Capture the cell that displays the provided text and extract its (X, Y) central coordinate. 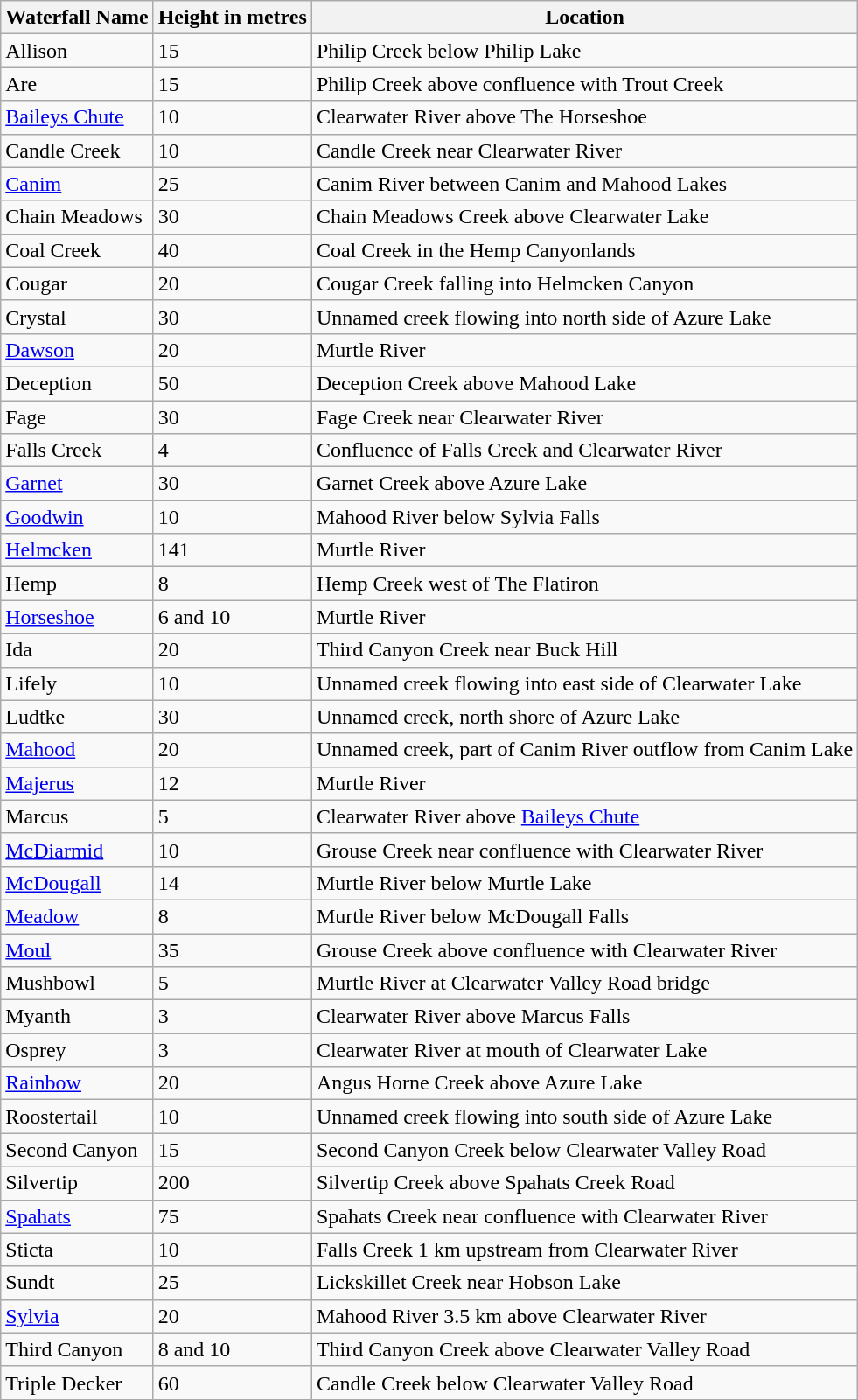
Third Canyon Creek above Clearwater Valley Road (584, 1349)
Osprey (77, 1050)
Falls Creek 1 km upstream from Clearwater River (584, 1249)
Second Canyon Creek below Clearwater Valley Road (584, 1150)
Murtle River at Clearwater Valley Road bridge (584, 983)
14 (233, 883)
Ida (77, 650)
4 (233, 451)
Location (584, 17)
Allison (77, 51)
Deception Creek above Mahood Lake (584, 383)
Clearwater River at mouth of Clearwater Lake (584, 1050)
Chain Meadows Creek above Clearwater Lake (584, 217)
Horseshoe (77, 617)
Unnamed creek, part of Canim River outflow from Canim Lake (584, 750)
Hemp (77, 584)
Chain Meadows (77, 217)
Height in metres (233, 17)
Cougar Creek falling into Helmcken Canyon (584, 283)
Clearwater River above The Horseshoe (584, 117)
Canim (77, 184)
Baileys Chute (77, 117)
Candle Creek below Clearwater Valley Road (584, 1382)
Philip Creek below Philip Lake (584, 51)
Silvertip (77, 1183)
Falls Creek (77, 451)
Are (77, 84)
Clearwater River above Marcus Falls (584, 1017)
35 (233, 949)
6 and 10 (233, 617)
Grouse Creek near confluence with Clearwater River (584, 850)
Lickskillet Creek near Hobson Lake (584, 1283)
50 (233, 383)
8 and 10 (233, 1349)
Canim River between Canim and Mahood Lakes (584, 184)
Majerus (77, 783)
Angus Horne Creek above Azure Lake (584, 1083)
Deception (77, 383)
Sundt (77, 1283)
12 (233, 783)
Coal Creek (77, 250)
Mahood River below Sylvia Falls (584, 517)
Triple Decker (77, 1382)
Candle Creek near Clearwater River (584, 150)
Silvertip Creek above Spahats Creek Road (584, 1183)
Myanth (77, 1017)
Third Canyon Creek near Buck Hill (584, 650)
Marcus (77, 816)
200 (233, 1183)
Goodwin (77, 517)
Lifely (77, 683)
Waterfall Name (77, 17)
Roostertail (77, 1116)
Grouse Creek above confluence with Clearwater River (584, 949)
Unnamed creek flowing into north side of Azure Lake (584, 317)
Rainbow (77, 1083)
Crystal (77, 317)
Sylvia (77, 1316)
Ludtke (77, 717)
Sticta (77, 1249)
Unnamed creek, north shore of Azure Lake (584, 717)
Clearwater River above Baileys Chute (584, 816)
Dawson (77, 350)
Confluence of Falls Creek and Clearwater River (584, 451)
Mushbowl (77, 983)
Helmcken (77, 550)
Third Canyon (77, 1349)
Moul (77, 949)
Spahats Creek near confluence with Clearwater River (584, 1216)
Meadow (77, 916)
40 (233, 250)
Garnet Creek above Azure Lake (584, 484)
Unnamed creek flowing into east side of Clearwater Lake (584, 683)
Coal Creek in the Hemp Canyonlands (584, 250)
Spahats (77, 1216)
Fage Creek near Clearwater River (584, 417)
Philip Creek above confluence with Trout Creek (584, 84)
Candle Creek (77, 150)
Fage (77, 417)
Cougar (77, 283)
Garnet (77, 484)
Murtle River below McDougall Falls (584, 916)
Hemp Creek west of The Flatiron (584, 584)
McDiarmid (77, 850)
75 (233, 1216)
Mahood River 3.5 km above Clearwater River (584, 1316)
60 (233, 1382)
141 (233, 550)
McDougall (77, 883)
Mahood (77, 750)
Murtle River below Murtle Lake (584, 883)
Unnamed creek flowing into south side of Azure Lake (584, 1116)
Second Canyon (77, 1150)
